Find where the given text appears and provide that cell's center as [x, y] coordinate. 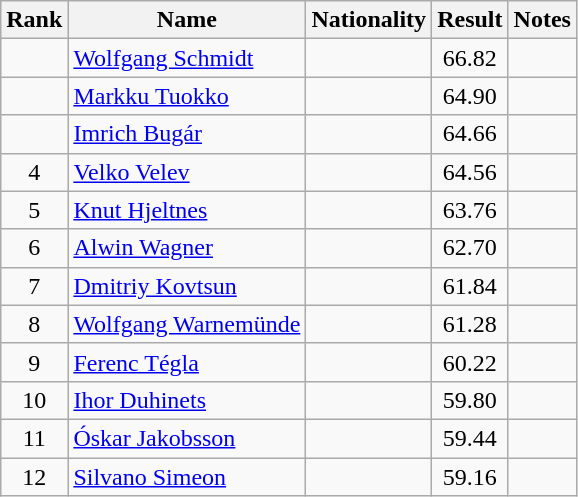
61.84 [470, 286]
Knut Hjeltnes [187, 210]
Wolfgang Warnemünde [187, 324]
8 [34, 324]
Óskar Jakobsson [187, 438]
Nationality [369, 20]
Markku Tuokko [187, 96]
Silvano Simeon [187, 477]
Name [187, 20]
10 [34, 400]
6 [34, 248]
Ferenc Tégla [187, 362]
63.76 [470, 210]
9 [34, 362]
4 [34, 172]
12 [34, 477]
62.70 [470, 248]
Notes [542, 20]
66.82 [470, 58]
7 [34, 286]
Ihor Duhinets [187, 400]
11 [34, 438]
Alwin Wagner [187, 248]
59.80 [470, 400]
64.66 [470, 134]
5 [34, 210]
60.22 [470, 362]
64.90 [470, 96]
64.56 [470, 172]
59.44 [470, 438]
61.28 [470, 324]
Rank [34, 20]
Imrich Bugár [187, 134]
59.16 [470, 477]
Velko Velev [187, 172]
Dmitriy Kovtsun [187, 286]
Result [470, 20]
Wolfgang Schmidt [187, 58]
